Detect which cell encompasses the target text, then output its (x, y) center coordinate. 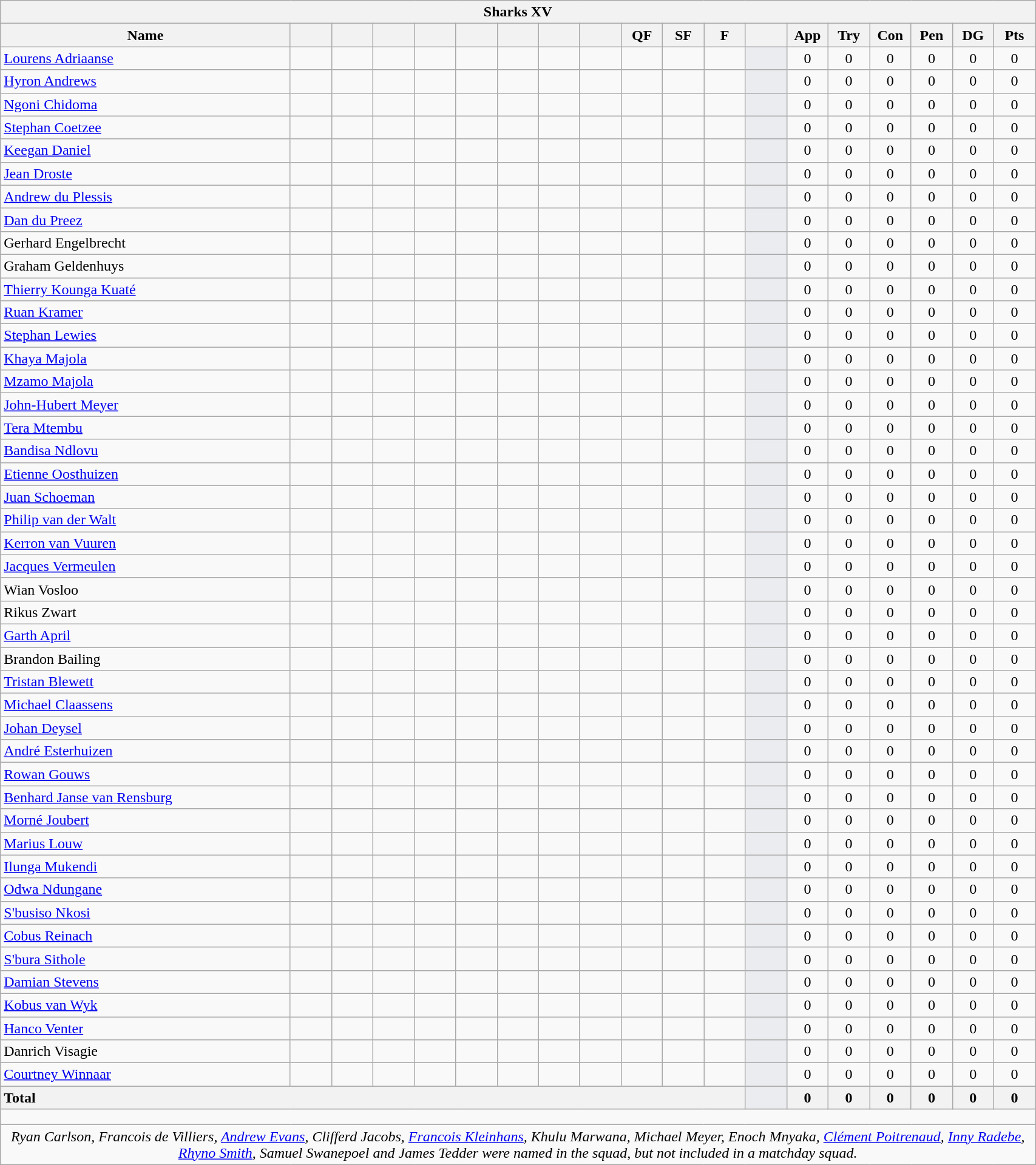
Juan Schoeman (146, 497)
Etienne Oosthuizen (146, 474)
Sharks XV (518, 12)
Damian Stevens (146, 982)
Graham Geldenhuys (146, 266)
Kerron van Vuuren (146, 543)
Benhard Janse van Rensburg (146, 797)
Pts (1014, 35)
Try (849, 35)
Kobus van Wyk (146, 1005)
Morné Joubert (146, 820)
Johan Deysel (146, 728)
Jean Droste (146, 174)
Ngoni Chidoma (146, 104)
S'busiso Nkosi (146, 913)
Brandon Bailing (146, 658)
Andrew du Plessis (146, 197)
André Esterhuizen (146, 751)
Con (890, 35)
S'bura Sithole (146, 959)
Gerhard Engelbrecht (146, 243)
Thierry Kounga Kuaté (146, 289)
Danrich Visagie (146, 1052)
Ilunga Mukendi (146, 866)
John-Hubert Meyer (146, 405)
Courtney Winnaar (146, 1075)
Rikus Zwart (146, 612)
Khaya Majola (146, 359)
Name (146, 35)
Bandisa Ndlovu (146, 451)
Rowan Gouws (146, 774)
Garth April (146, 635)
Hyron Andrews (146, 81)
Tera Mtembu (146, 428)
Philip van der Walt (146, 520)
Mzamo Majola (146, 382)
Pen (932, 35)
Wian Vosloo (146, 589)
Ruan Kramer (146, 312)
Lourens Adriaanse (146, 58)
App (807, 35)
Marius Louw (146, 843)
Dan du Preez (146, 220)
Jacques Vermeulen (146, 566)
Michael Claassens (146, 705)
Stephan Coetzee (146, 127)
Tristan Blewett (146, 682)
F (725, 35)
Stephan Lewies (146, 336)
SF (683, 35)
QF (642, 35)
Total (373, 1098)
Hanco Venter (146, 1028)
Odwa Ndungane (146, 890)
Cobus Reinach (146, 936)
DG (973, 35)
Keegan Daniel (146, 150)
